Pinpoint the cell where the given text exists, returning its (x, y) midpoint coordinate. 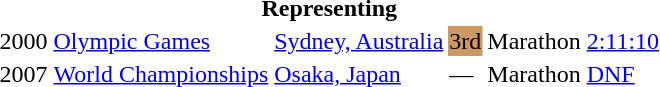
Sydney, Australia (359, 41)
Marathon (534, 41)
2:11:10 (622, 41)
Olympic Games (161, 41)
3rd (466, 41)
